Return the (X, Y) coordinate for the center point of the cell that contains the specified text.  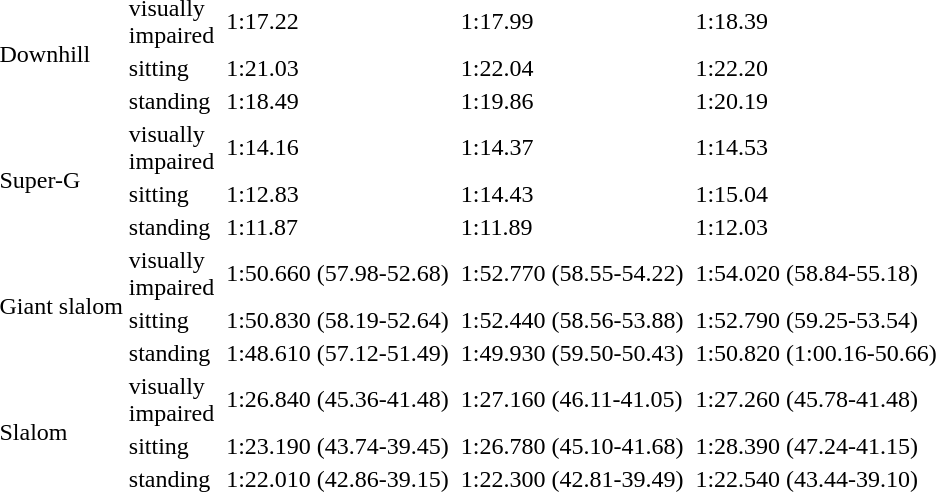
1:11.87 (338, 227)
1:22.04 (572, 68)
1:23.190 (43.74-39.45) (338, 446)
1:14.37 (572, 148)
1:48.610 (57.12-51.49) (338, 353)
1:52.440 (58.56-53.88) (572, 320)
1:19.86 (572, 101)
1:50.830 (58.19-52.64) (338, 320)
1:50.660 (57.98-52.68) (338, 274)
1:21.03 (338, 68)
1:14.16 (338, 148)
1:49.930 (59.50-50.43) (572, 353)
1:11.89 (572, 227)
1:18.49 (338, 101)
1:27.160 (46.11-41.05) (572, 400)
1:14.43 (572, 194)
1:12.83 (338, 194)
1:26.780 (45.10-41.68) (572, 446)
1:52.770 (58.55-54.22) (572, 274)
1:26.840 (45.36-41.48) (338, 400)
